From the cell containing the given text, extract its center point as [x, y] coordinate. 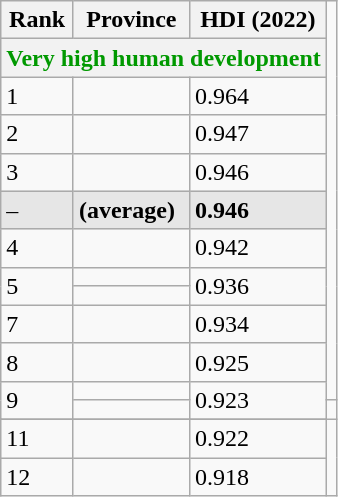
7 [38, 324]
1 [38, 96]
9 [38, 400]
0.925 [258, 362]
0.936 [258, 286]
Province [131, 20]
0.947 [258, 134]
0.922 [258, 438]
8 [38, 362]
0.923 [258, 400]
12 [38, 477]
Rank [38, 20]
0.934 [258, 324]
0.964 [258, 96]
4 [38, 248]
(average) [131, 210]
0.918 [258, 477]
– [38, 210]
2 [38, 134]
Very high human development [164, 58]
5 [38, 286]
HDI (2022) [258, 20]
3 [38, 172]
11 [38, 438]
0.942 [258, 248]
